From the cell containing the given text, extract its center point as (x, y) coordinate. 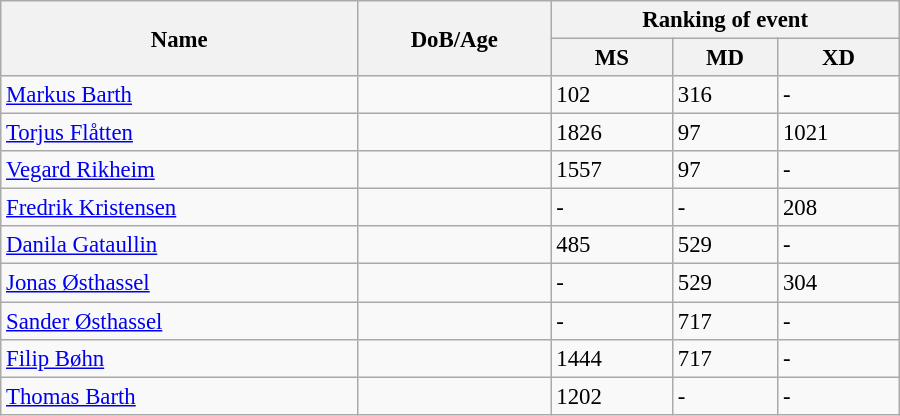
1202 (612, 396)
1021 (839, 133)
485 (612, 245)
208 (839, 208)
Vegard Rikheim (180, 170)
Thomas Barth (180, 396)
Torjus Flåtten (180, 133)
XD (839, 58)
Name (180, 38)
1557 (612, 170)
DoB/Age (454, 38)
Jonas Østhassel (180, 283)
Danila Gataullin (180, 245)
Ranking of event (725, 20)
1444 (612, 358)
Markus Barth (180, 95)
Fredrik Kristensen (180, 208)
Filip Bøhn (180, 358)
304 (839, 283)
102 (612, 95)
316 (724, 95)
MS (612, 58)
MD (724, 58)
Sander Østhassel (180, 321)
1826 (612, 133)
